Find where the given text appears and provide that cell's center as [x, y] coordinate. 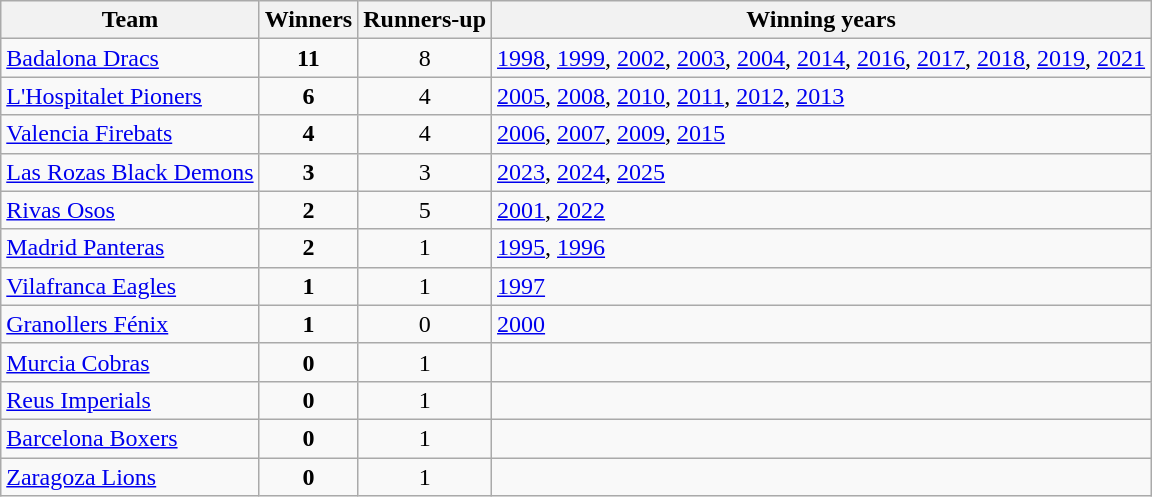
1995, 1996 [822, 248]
2005, 2008, 2010, 2011, 2012, 2013 [822, 96]
Las Rozas Black Demons [130, 172]
2023, 2024, 2025 [822, 172]
1997 [822, 286]
Murcia Cobras [130, 362]
6 [308, 96]
Madrid Panteras [130, 248]
Vilafranca Eagles [130, 286]
2000 [822, 324]
Winning years [822, 20]
2001, 2022 [822, 210]
Zaragoza Lions [130, 477]
Badalona Dracs [130, 58]
5 [425, 210]
Reus Imperials [130, 400]
11 [308, 58]
L'Hospitalet Pioners [130, 96]
2006, 2007, 2009, 2015 [822, 134]
Team [130, 20]
8 [425, 58]
Granollers Fénix [130, 324]
Winners [308, 20]
1998, 1999, 2002, 2003, 2004, 2014, 2016, 2017, 2018, 2019, 2021 [822, 58]
Valencia Firebats [130, 134]
Runners-up [425, 20]
Barcelona Boxers [130, 438]
Rivas Osos [130, 210]
